Output the (X, Y) coordinate of the center of the cell containing the given text.  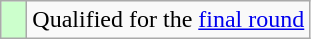
Qualified for the final round (168, 20)
